For the text-containing cell, return its midpoint in [X, Y] coordinate format. 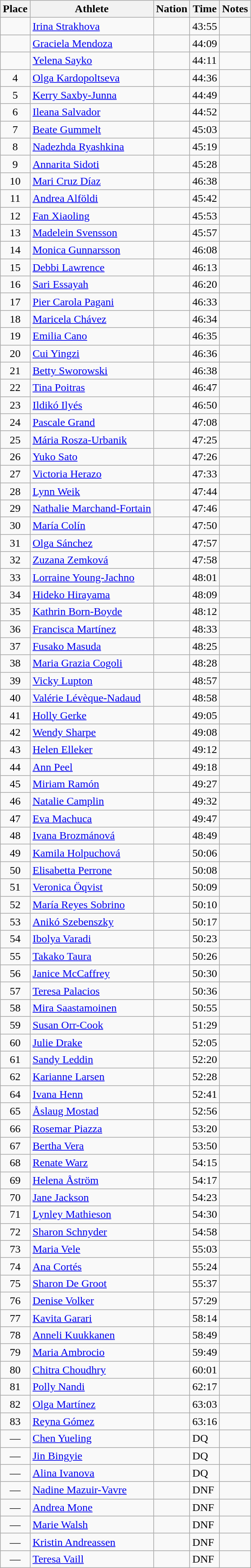
48:12 [205, 612]
50:26 [205, 956]
Maria Grazia Cogoli [91, 663]
58 [15, 1008]
46:34 [205, 319]
32 [15, 560]
49:32 [205, 801]
45:53 [205, 216]
48:57 [205, 681]
Irina Strakhova [91, 26]
Pascale Grand [91, 422]
78 [15, 1335]
Janice McCaffrey [91, 973]
49:12 [205, 749]
37 [15, 646]
44:49 [205, 95]
45:42 [205, 198]
Julie Drake [91, 1042]
Maricela Chávez [91, 319]
83 [15, 1421]
69 [15, 1180]
50 [15, 870]
Wendy Sharpe [91, 732]
13 [15, 233]
Helen Elleker [91, 749]
54:23 [205, 1197]
Sharon De Groot [91, 1283]
Madelein Svensson [91, 233]
50:17 [205, 922]
Teresa Vaill [91, 1559]
Natalie Camplin [91, 801]
45:19 [205, 147]
57 [15, 991]
21 [15, 371]
Reyna Gómez [91, 1421]
Mira Saastamoinen [91, 1008]
Fan Xiaoling [91, 216]
Lynley Mathieson [91, 1215]
Eva Machuca [91, 819]
52:05 [205, 1042]
47:08 [205, 422]
19 [15, 336]
59:49 [205, 1353]
24 [15, 422]
46 [15, 801]
7 [15, 129]
38 [15, 663]
52:41 [205, 1094]
Åslaug Mostad [91, 1111]
Rosemar Piazza [91, 1129]
50:08 [205, 870]
46:33 [205, 302]
46:08 [205, 250]
Ana Cortés [91, 1266]
61 [15, 1060]
46:36 [205, 353]
12 [15, 216]
Betty Sworowski [91, 371]
Maria Ambrocio [91, 1353]
Andrea Alföldi [91, 198]
50:36 [205, 991]
47:57 [205, 543]
20 [15, 353]
Time [205, 9]
49:27 [205, 784]
Ibolya Varadi [91, 939]
52:20 [205, 1060]
Graciela Mendoza [91, 43]
48:01 [205, 577]
11 [15, 198]
43 [15, 749]
Olga Kardopoltseva [91, 78]
71 [15, 1215]
79 [15, 1353]
25 [15, 439]
Vicky Lupton [91, 681]
31 [15, 543]
8 [15, 147]
Yuko Sato [91, 457]
Beate Gummelt [91, 129]
54:17 [205, 1180]
52:28 [205, 1077]
60 [15, 1042]
50:55 [205, 1008]
47:33 [205, 474]
55:37 [205, 1283]
5 [15, 95]
53:50 [205, 1146]
Takako Taura [91, 956]
45:57 [205, 233]
59 [15, 1025]
Yelena Sayko [91, 61]
Bertha Vera [91, 1146]
Ileana Salvador [91, 112]
81 [15, 1387]
Ildikó Ilyés [91, 405]
Maria Vele [91, 1249]
40 [15, 698]
18 [15, 319]
58:49 [205, 1335]
Olga Sánchez [91, 543]
Polly Nandi [91, 1387]
Denise Volker [91, 1301]
Jane Jackson [91, 1197]
62 [15, 1077]
54:30 [205, 1215]
Fusako Masuda [91, 646]
Chitra Choudhry [91, 1370]
Ann Peel [91, 767]
Teresa Palacios [91, 991]
44 [15, 767]
67 [15, 1146]
Nadezhda Ryashkina [91, 147]
46:35 [205, 336]
68 [15, 1163]
17 [15, 302]
46:47 [205, 388]
María Reyes Sobrino [91, 905]
47:25 [205, 439]
49:08 [205, 732]
Andrea Mone [91, 1507]
70 [15, 1197]
Helena Åström [91, 1180]
Francisca Martínez [91, 629]
Karianne Larsen [91, 1077]
49:18 [205, 767]
29 [15, 509]
Elisabetta Perrone [91, 870]
52 [15, 905]
49 [15, 853]
Kamila Holpuchová [91, 853]
47 [15, 819]
Marie Walsh [91, 1525]
Zuzana Zemková [91, 560]
36 [15, 629]
Renate Warz [91, 1163]
44:36 [205, 78]
Lorraine Young-Jachno [91, 577]
47:46 [205, 509]
22 [15, 388]
15 [15, 267]
Kavita Garari [91, 1318]
Mária Rosza-Urbanik [91, 439]
63:03 [205, 1404]
82 [15, 1404]
49:05 [205, 715]
44:11 [205, 61]
Valérie Lévèque-Nadaud [91, 698]
34 [15, 595]
Debbi Lawrence [91, 267]
Anikó Szebenszky [91, 922]
55 [15, 956]
72 [15, 1232]
48:58 [205, 698]
Athlete [91, 9]
50:10 [205, 905]
Pier Carola Pagani [91, 302]
33 [15, 577]
60:01 [205, 1370]
47:44 [205, 491]
Monica Gunnarsson [91, 250]
62:17 [205, 1387]
16 [15, 285]
48 [15, 836]
Nation [171, 9]
4 [15, 78]
Cui Yingzi [91, 353]
Place [15, 9]
23 [15, 405]
75 [15, 1283]
Kristin Andreassen [91, 1542]
53 [15, 922]
58:14 [205, 1318]
9 [15, 164]
50:30 [205, 973]
48:25 [205, 646]
Ivana Brozmánová [91, 836]
30 [15, 526]
44:09 [205, 43]
Holly Gerke [91, 715]
46:13 [205, 267]
Nadine Mazuir-Vavre [91, 1490]
44:52 [205, 112]
80 [15, 1370]
49:47 [205, 819]
73 [15, 1249]
77 [15, 1318]
55:24 [205, 1266]
Jin Bingyie [91, 1456]
52:56 [205, 1111]
26 [15, 457]
54 [15, 939]
Chen Yueling [91, 1439]
63:16 [205, 1421]
50:06 [205, 853]
50:23 [205, 939]
Veronica Öqvist [91, 887]
65 [15, 1111]
Kerry Saxby-Junna [91, 95]
74 [15, 1266]
43:55 [205, 26]
76 [15, 1301]
51 [15, 887]
48:49 [205, 836]
Sandy Leddin [91, 1060]
Nathalie Marchand-Fortain [91, 509]
Victoria Herazo [91, 474]
41 [15, 715]
Lynn Weik [91, 491]
Sari Essayah [91, 285]
54:15 [205, 1163]
Alina Ivanova [91, 1473]
45 [15, 784]
Hideko Hirayama [91, 595]
47:26 [205, 457]
27 [15, 474]
Mari Cruz Díaz [91, 181]
14 [15, 250]
28 [15, 491]
64 [15, 1094]
Annarita Sidoti [91, 164]
48:33 [205, 629]
53:20 [205, 1129]
48:09 [205, 595]
51:29 [205, 1025]
Susan Orr-Cook [91, 1025]
Sharon Schnyder [91, 1232]
47:50 [205, 526]
66 [15, 1129]
46:20 [205, 285]
57:29 [205, 1301]
Emilia Cano [91, 336]
42 [15, 732]
46:50 [205, 405]
Miriam Ramón [91, 784]
35 [15, 612]
Ivana Henn [91, 1094]
39 [15, 681]
45:03 [205, 129]
48:28 [205, 663]
47:58 [205, 560]
55:03 [205, 1249]
10 [15, 181]
50:09 [205, 887]
Kathrin Born-Boyde [91, 612]
56 [15, 973]
Tina Poitras [91, 388]
Olga Martínez [91, 1404]
45:28 [205, 164]
54:58 [205, 1232]
María Colín [91, 526]
Anneli Kuukkanen [91, 1335]
Notes [235, 9]
6 [15, 112]
